Return (X, Y) of the center of cell containing provided text 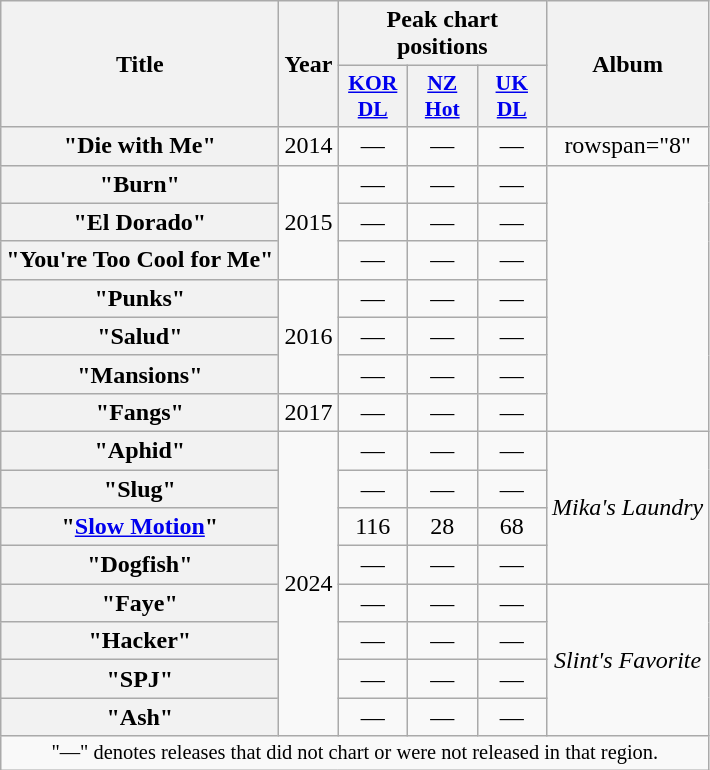
"Hacker" (140, 641)
"Faye" (140, 603)
NZHot (442, 96)
"SPJ" (140, 679)
Mika's Laundry (628, 507)
Peak chart positions (442, 34)
"Salud" (140, 336)
UKDL (512, 96)
"Dogfish" (140, 565)
"El Dorado" (140, 222)
Title (140, 64)
2014 (308, 146)
rowspan="8" (628, 146)
"Aphid" (140, 450)
KORDL (373, 96)
"Fangs" (140, 412)
"Mansions" (140, 374)
"—" denotes releases that did not chart or were not released in that region. (355, 753)
"Die with Me" (140, 146)
Album (628, 64)
"Slow Motion" (140, 527)
"Slug" (140, 489)
"Ash" (140, 717)
2024 (308, 583)
"You're Too Cool for Me" (140, 260)
2015 (308, 222)
2017 (308, 412)
"Burn" (140, 184)
116 (373, 527)
Year (308, 64)
"Punks" (140, 298)
68 (512, 527)
2016 (308, 336)
Slint's Favorite (628, 660)
28 (442, 527)
